Return the [x, y] coordinate for the center point of the cell that contains the specified text.  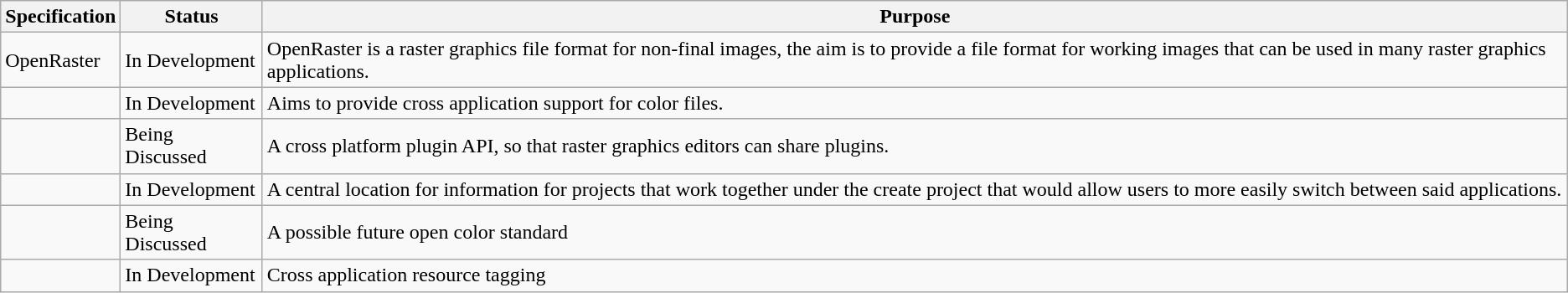
Cross application resource tagging [915, 275]
OpenRaster [60, 60]
Specification [60, 17]
A possible future open color standard [915, 233]
A cross platform plugin API, so that raster graphics editors can share plugins. [915, 146]
Purpose [915, 17]
Status [192, 17]
Aims to provide cross application support for color files. [915, 103]
